Detect which cell encompasses the target text, then output its (x, y) center coordinate. 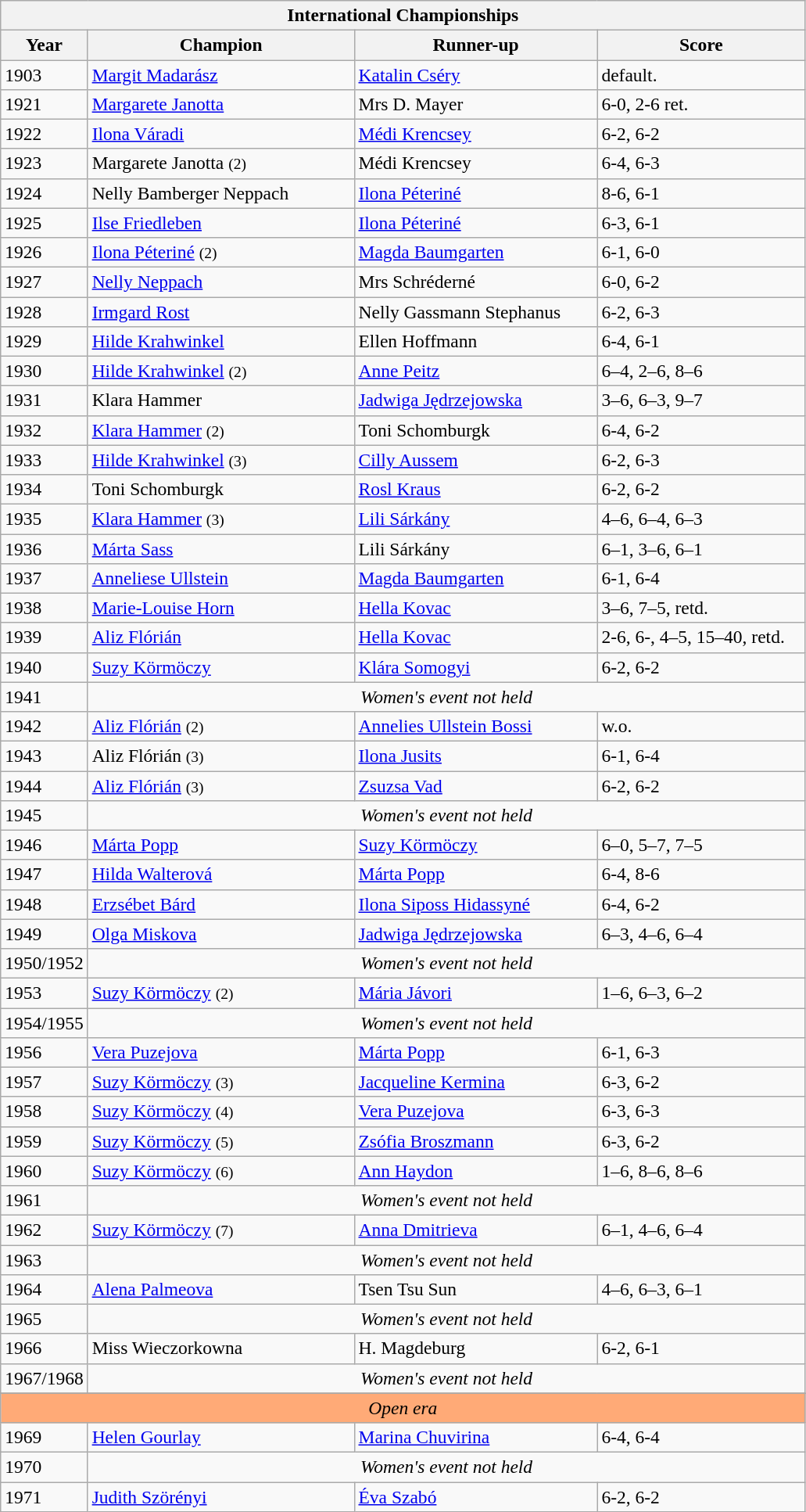
Score (701, 45)
1971 (44, 1496)
1943 (44, 756)
1931 (44, 400)
1932 (44, 430)
Aliz Flórián (220, 637)
3–6, 7–5, retd. (701, 608)
1925 (44, 223)
3–6, 6–3, 9–7 (701, 400)
1954/1955 (44, 1022)
International Championships (403, 15)
1903 (44, 74)
1930 (44, 371)
Hilde Krahwinkel (2) (220, 371)
6-1, 6-0 (701, 252)
1966 (44, 1349)
4–6, 6–4, 6–3 (701, 519)
1949 (44, 934)
1965 (44, 1319)
1944 (44, 785)
Rosl Kraus (475, 489)
Mrs Schréderné (475, 282)
Margarete Janotta (2) (220, 163)
6–0, 5–7, 7–5 (701, 845)
1959 (44, 1141)
Miss Wieczorkowna (220, 1349)
6-4, 6-3 (701, 163)
Suzy Körmöczy (7) (220, 1230)
1926 (44, 252)
1935 (44, 519)
Marie-Louise Horn (220, 608)
6-4, 6-1 (701, 341)
1963 (44, 1259)
8-6, 6-1 (701, 193)
6-0, 2-6 ret. (701, 104)
1964 (44, 1289)
Suzy Körmöczy (2) (220, 993)
Ilona Váradi (220, 134)
Mrs D. Mayer (475, 104)
1923 (44, 163)
Alena Palmeova (220, 1289)
Annelies Ullstein Bossi (475, 726)
2-6, 6-, 4–5, 15–40, retd. (701, 637)
Jacqueline Kermina (475, 1082)
1922 (44, 134)
Judith Szörényi (220, 1496)
Ilse Friedleben (220, 223)
Suzy Körmöczy (5) (220, 1141)
Nelly Neppach (220, 282)
w.o. (701, 726)
1957 (44, 1082)
Runner-up (475, 45)
6-2, 6-1 (701, 1349)
1967/1968 (44, 1378)
Ann Haydon (475, 1171)
Ilona Siposs Hidassyné (475, 904)
6-4, 6-4 (701, 1437)
Hilde Krahwinkel (220, 341)
Irmgard Rost (220, 311)
1934 (44, 489)
6-3, 6-3 (701, 1112)
Margit Madarász (220, 74)
Champion (220, 45)
1939 (44, 637)
1924 (44, 193)
1961 (44, 1200)
Anne Peitz (475, 371)
Klára Somogyi (475, 667)
6–1, 4–6, 6–4 (701, 1230)
Katalin Cséry (475, 74)
Anneliese Ullstein (220, 578)
Marina Chuvirina (475, 1437)
6–1, 3–6, 6–1 (701, 548)
Cilly Aussem (475, 460)
6–4, 2–6, 8–6 (701, 371)
Klara Hammer (220, 400)
1947 (44, 875)
Zsuzsa Vad (475, 785)
6-0, 6-2 (701, 282)
default. (701, 74)
Éva Szabó (475, 1496)
1921 (44, 104)
Open era (403, 1408)
Ilona Jusits (475, 756)
Hilda Walterová (220, 875)
1936 (44, 548)
Mária Jávori (475, 993)
Helen Gourlay (220, 1437)
Ilona Péteriné (2) (220, 252)
Hilde Krahwinkel (3) (220, 460)
1970 (44, 1467)
1927 (44, 282)
Year (44, 45)
Suzy Körmöczy (6) (220, 1171)
Anna Dmitrieva (475, 1230)
Ellen Hoffmann (475, 341)
Márta Sass (220, 548)
H. Magdeburg (475, 1349)
Klara Hammer (3) (220, 519)
Suzy Körmöczy (4) (220, 1112)
Erzsébet Bárd (220, 904)
1960 (44, 1171)
Klara Hammer (2) (220, 430)
1958 (44, 1112)
1937 (44, 578)
1946 (44, 845)
1938 (44, 608)
4–6, 6–3, 6–1 (701, 1289)
1950/1952 (44, 963)
Olga Miskova (220, 934)
1969 (44, 1437)
1942 (44, 726)
Tsen Tsu Sun (475, 1289)
6–3, 4–6, 6–4 (701, 934)
1929 (44, 341)
1–6, 8–6, 8–6 (701, 1171)
Aliz Flórián (2) (220, 726)
1962 (44, 1230)
1953 (44, 993)
Nelly Bamberger Neppach (220, 193)
Margarete Janotta (220, 104)
1928 (44, 311)
1–6, 6–3, 6–2 (701, 993)
Zsófia Broszmann (475, 1141)
6-3, 6-1 (701, 223)
1933 (44, 460)
1940 (44, 667)
1941 (44, 697)
6-1, 6-3 (701, 1052)
1948 (44, 904)
6-4, 8-6 (701, 875)
1956 (44, 1052)
1945 (44, 815)
Nelly Gassmann Stephanus (475, 311)
Suzy Körmöczy (3) (220, 1082)
